Capture the cell that displays the provided text and extract its (X, Y) central coordinate. 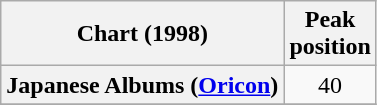
Chart (1998) (142, 34)
Japanese Albums (Oricon) (142, 85)
40 (330, 85)
Peakposition (330, 34)
